Scan for the cell matching the given text and deliver its [X, Y] coordinate at center. 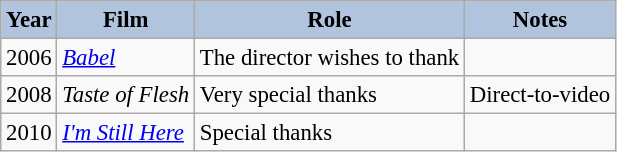
Taste of Flesh [126, 95]
Special thanks [330, 133]
2006 [29, 58]
2010 [29, 133]
Film [126, 20]
I'm Still Here [126, 133]
The director wishes to thank [330, 58]
Very special thanks [330, 95]
Year [29, 20]
Role [330, 20]
2008 [29, 95]
Direct-to-video [540, 95]
Notes [540, 20]
Babel [126, 58]
